Determine the (x, y) coordinate at the center of the cell enclosing the given text.  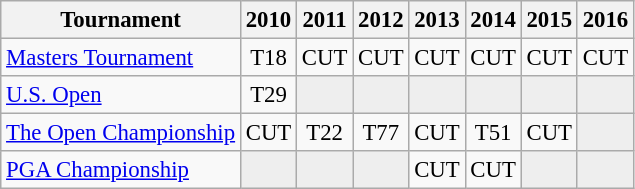
T51 (493, 133)
2016 (605, 20)
2012 (381, 20)
T77 (381, 133)
Tournament (121, 20)
2014 (493, 20)
2010 (268, 20)
The Open Championship (121, 133)
2011 (325, 20)
T22 (325, 133)
Masters Tournament (121, 58)
T29 (268, 95)
U.S. Open (121, 95)
T18 (268, 58)
2015 (549, 20)
2013 (437, 20)
PGA Championship (121, 170)
